Detect which cell encompasses the target text, then output its [x, y] center coordinate. 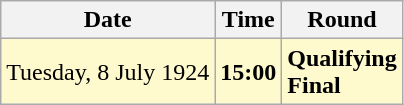
Date [108, 20]
Tuesday, 8 July 1924 [108, 72]
15:00 [248, 72]
Time [248, 20]
QualifyingFinal [342, 72]
Round [342, 20]
